Provide the (X, Y) coordinate of the cell's center where the given text is located.  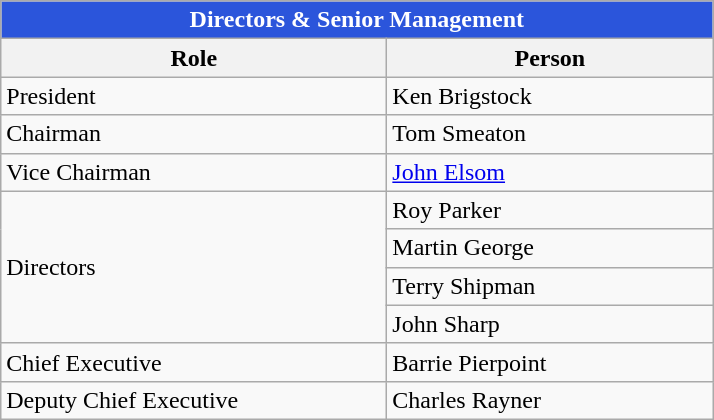
Roy Parker (550, 210)
Tom Smeaton (550, 134)
John Elsom (550, 172)
President (194, 96)
Role (194, 58)
John Sharp (550, 324)
Terry Shipman (550, 286)
Directors (194, 267)
Person (550, 58)
Directors & Senior Management (357, 20)
Charles Rayner (550, 400)
Barrie Pierpoint (550, 362)
Deputy Chief Executive (194, 400)
Vice Chairman (194, 172)
Ken Brigstock (550, 96)
Martin George (550, 248)
Chairman (194, 134)
Chief Executive (194, 362)
